Extract the (x, y) coordinate from the center of the cell holding the provided text.  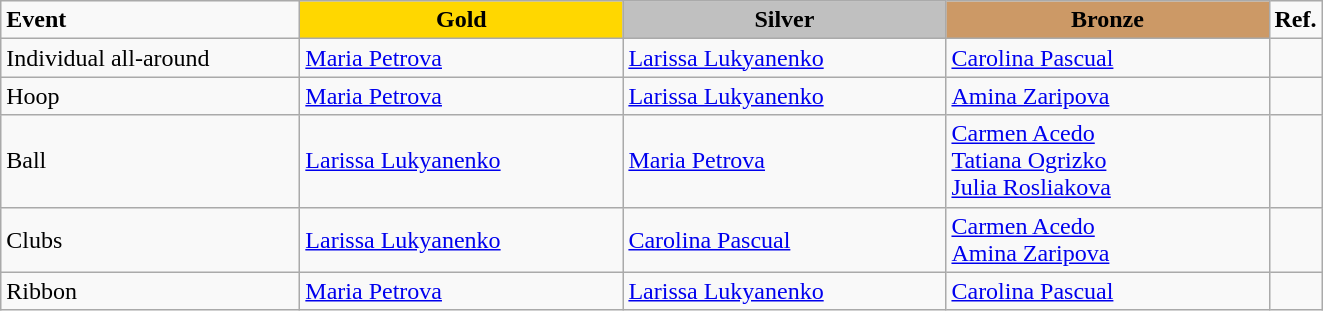
Silver (784, 20)
Carmen Acedo Tatiana Ogrizko Julia Rosliakova (1108, 161)
Ball (150, 161)
Bronze (1108, 20)
Amina Zaripova (1108, 96)
Individual all-around (150, 58)
Hoop (150, 96)
Ref. (1296, 20)
Event (150, 20)
Carmen Acedo Amina Zaripova (1108, 240)
Gold (462, 20)
Clubs (150, 240)
Ribbon (150, 291)
